Capture the cell that displays the provided text and extract its [x, y] central coordinate. 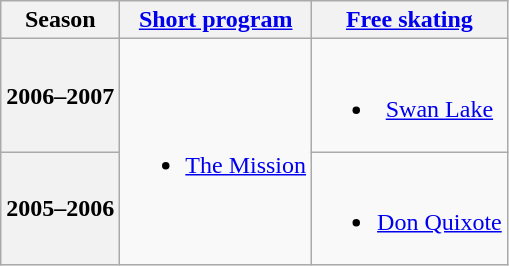
Don Quixote [410, 208]
2005–2006 [60, 208]
Short program [216, 20]
Season [60, 20]
Swan Lake [410, 96]
Free skating [410, 20]
The Mission [216, 152]
2006–2007 [60, 96]
